Capture the cell that displays the provided text and extract its (X, Y) central coordinate. 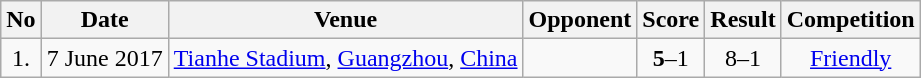
Score (671, 20)
7 June 2017 (104, 58)
Date (104, 20)
Competition (850, 20)
Friendly (850, 58)
No (21, 20)
Tianhe Stadium, Guangzhou, China (346, 58)
Opponent (580, 20)
1. (21, 58)
5–1 (671, 58)
8–1 (743, 58)
Venue (346, 20)
Result (743, 20)
